Return (x, y) of the center of cell containing provided text 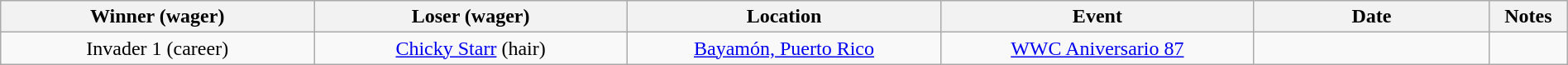
Loser (wager) (471, 17)
Invader 1 (career) (157, 48)
Winner (wager) (157, 17)
Event (1097, 17)
Bayamón, Puerto Rico (784, 48)
WWC Aniversario 87 (1097, 48)
Location (784, 17)
Notes (1528, 17)
Chicky Starr (hair) (471, 48)
Date (1371, 17)
